Identify which cell holds the provided text, then report its [x, y] central coordinate. 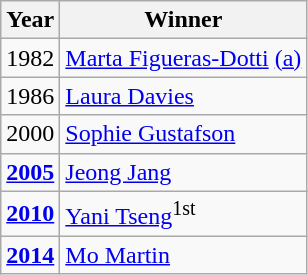
2010 [30, 214]
2014 [30, 255]
Mo Martin [184, 255]
Yani Tseng1st [184, 214]
1982 [30, 58]
2000 [30, 134]
1986 [30, 96]
2005 [30, 172]
Marta Figueras-Dotti (a) [184, 58]
Sophie Gustafson [184, 134]
Laura Davies [184, 96]
Jeong Jang [184, 172]
Year [30, 20]
Winner [184, 20]
